Return the (X, Y) coordinate for the center point of the cell that contains the specified text.  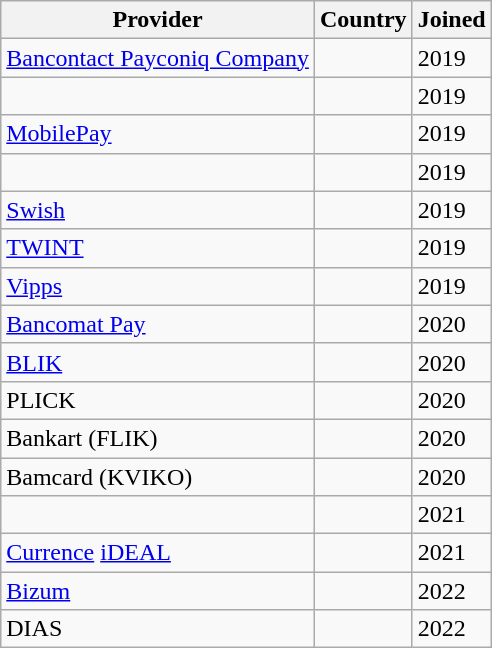
Bizum (158, 591)
Bancontact Payconiq Company (158, 58)
DIAS (158, 629)
Vipps (158, 286)
Bancomat Pay (158, 324)
Bamcard (KVIKO) (158, 477)
Joined (452, 20)
TWINT (158, 248)
BLIK (158, 362)
Bankart (FLIK) (158, 438)
Country (363, 20)
Swish (158, 210)
Provider (158, 20)
Currence iDEAL (158, 553)
PLICK (158, 400)
MobilePay (158, 134)
